Locate the cell with the specified text and output its (X, Y) center coordinate. 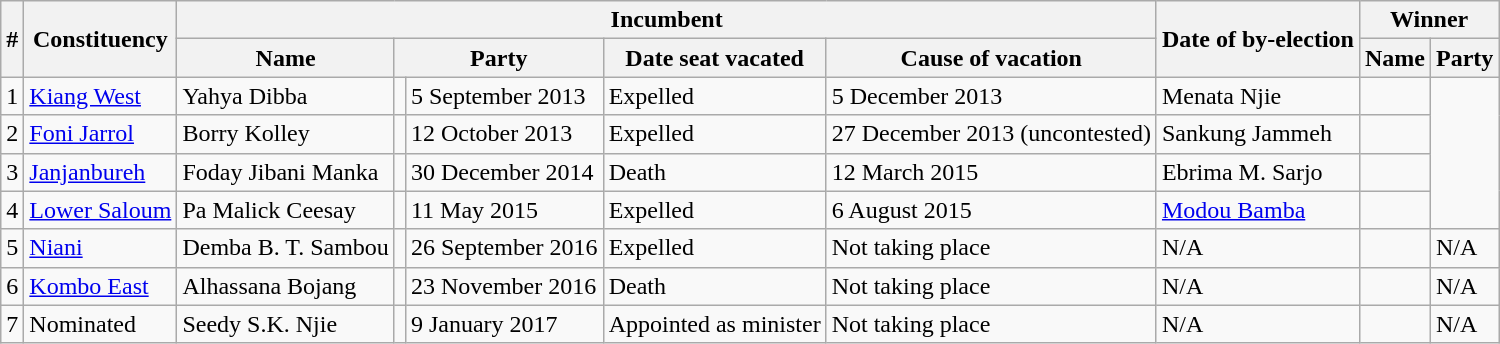
Winner (1428, 20)
11 May 2015 (504, 210)
Date seat vacated (714, 58)
Ebrima M. Sarjo (1258, 172)
Alhassana Bojang (286, 286)
Modou Bamba (1258, 210)
9 January 2017 (504, 324)
Lower Saloum (100, 210)
Demba B. T. Sambou (286, 248)
Cause of vacation (991, 58)
Foni Jarrol (100, 134)
Pa Malick Ceesay (286, 210)
27 December 2013 (uncontested) (991, 134)
Foday Jibani Manka (286, 172)
Sankung Jammeh (1258, 134)
Janjanbureh (100, 172)
30 December 2014 (504, 172)
Seedy S.K. Njie (286, 324)
12 March 2015 (991, 172)
23 November 2016 (504, 286)
7 (12, 324)
2 (12, 134)
# (12, 39)
6 (12, 286)
12 October 2013 (504, 134)
Kiang West (100, 96)
Niani (100, 248)
5 December 2013 (991, 96)
3 (12, 172)
Appointed as minister (714, 324)
Nominated (100, 324)
5 (12, 248)
5 September 2013 (504, 96)
Date of by-election (1258, 39)
Yahya Dibba (286, 96)
Kombo East (100, 286)
Incumbent (667, 20)
4 (12, 210)
1 (12, 96)
Borry Kolley (286, 134)
Constituency (100, 39)
26 September 2016 (504, 248)
Menata Njie (1258, 96)
6 August 2015 (991, 210)
